Output the (x, y) coordinate of the center of the cell containing the given text.  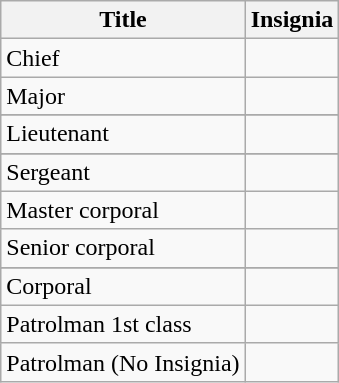
Major (123, 96)
Patrolman 1st class (123, 324)
Chief (123, 58)
Sergeant (123, 172)
Senior corporal (123, 248)
Corporal (123, 286)
Patrolman (No Insignia) (123, 362)
Lieutenant (123, 134)
Insignia (292, 20)
Title (123, 20)
Master corporal (123, 210)
